Detect which cell encompasses the target text, then output its (x, y) center coordinate. 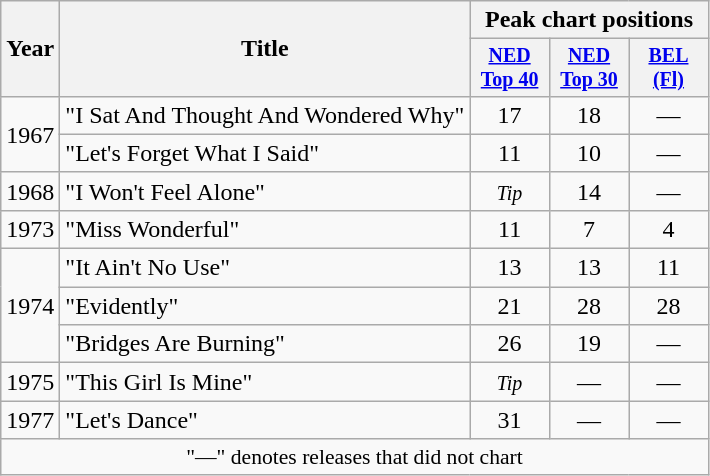
Year (30, 49)
"I Won't Feel Alone" (265, 191)
1975 (30, 382)
1974 (30, 306)
1977 (30, 420)
BEL(Fl) (668, 68)
10 (588, 153)
"It Ain't No Use" (265, 268)
"—" denotes releases that did not chart (354, 457)
NEDTop 40 (510, 68)
1968 (30, 191)
1973 (30, 229)
1967 (30, 134)
"Let's Forget What I Said" (265, 153)
7 (588, 229)
4 (668, 229)
14 (588, 191)
26 (510, 344)
"This Girl Is Mine" (265, 382)
"Miss Wonderful" (265, 229)
21 (510, 306)
"Let's Dance" (265, 420)
"Evidently" (265, 306)
NEDTop 30 (588, 68)
Peak chart positions (589, 20)
19 (588, 344)
31 (510, 420)
18 (588, 115)
Title (265, 49)
17 (510, 115)
"Bridges Are Burning" (265, 344)
"I Sat And Thought And Wondered Why" (265, 115)
